Provide the (x, y) coordinate of the cell's center where the given text is located.  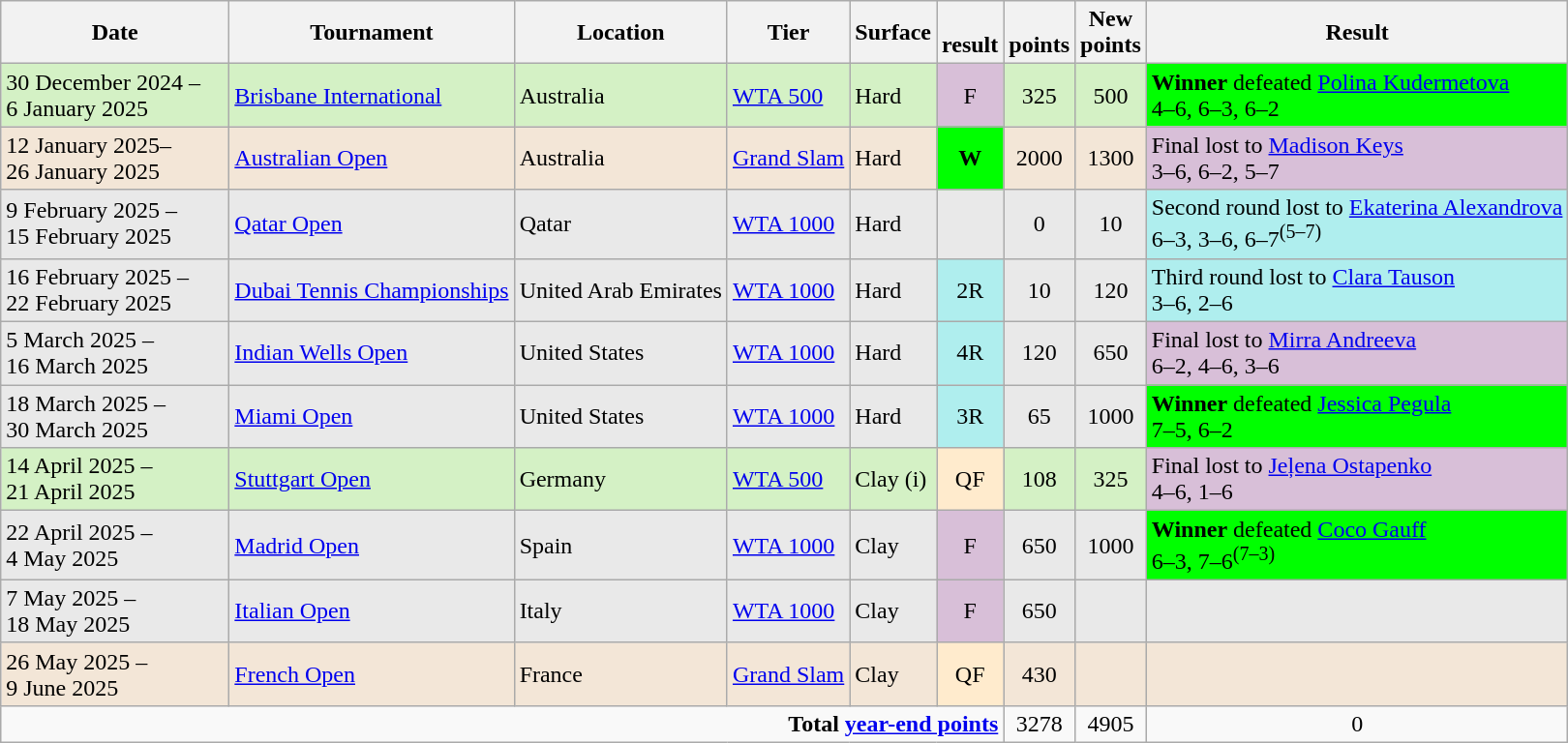
Germany (620, 480)
Date (115, 33)
Madrid Open (372, 546)
W (970, 159)
Italy (620, 611)
Final lost to Jeļena Ostapenko4–6, 1–6 (1357, 480)
Qatar (620, 224)
18 March 2025 –30 March 2025 (115, 416)
430 (1040, 673)
Final lost to Madison Keys3–6, 6–2, 5–7 (1357, 159)
Third round lost to Clara Tauson3–6, 2–6 (1357, 290)
Clay (i) (893, 480)
Tournament (372, 33)
Final lost to Mirra Andreeva6–2, 4–6, 3–6 (1357, 354)
points (1040, 33)
Newpoints (1111, 33)
3278 (1040, 724)
5 March 2025 –16 March 2025 (115, 354)
Dubai Tennis Championships (372, 290)
Brisbane International (372, 95)
30 December 2024 – 6 January 2025 (115, 95)
Location (620, 33)
14 April 2025 –21 April 2025 (115, 480)
Spain (620, 546)
2000 (1040, 159)
Winner defeated Polina Kudermetova4–6, 6–3, 6–2 (1357, 95)
Winner defeated Jessica Pegula7–5, 6–2 (1357, 416)
4R (970, 354)
22 April 2025 –4 May 2025 (115, 546)
Indian Wells Open (372, 354)
3R (970, 416)
Miami Open (372, 416)
500 (1111, 95)
result (970, 33)
26 May 2025 –9 June 2025 (115, 673)
Surface (893, 33)
2R (970, 290)
108 (1040, 480)
12 January 2025–26 January 2025 (115, 159)
United Arab Emirates (620, 290)
4905 (1111, 724)
Winner defeated Coco Gauff 6–3, 7–6(7–3) (1357, 546)
Italian Open (372, 611)
7 May 2025 –18 May 2025 (115, 611)
Tier (788, 33)
Second round lost to Ekaterina Alexandrova6–3, 3–6, 6–7(5–7) (1357, 224)
French Open (372, 673)
1300 (1111, 159)
9 February 2025 –15 February 2025 (115, 224)
Total year-end points (502, 724)
Result (1357, 33)
Australian Open (372, 159)
16 February 2025 –22 February 2025 (115, 290)
Qatar Open (372, 224)
France (620, 673)
65 (1040, 416)
Stuttgart Open (372, 480)
